Pinpoint the cell where the given text exists, returning its (x, y) midpoint coordinate. 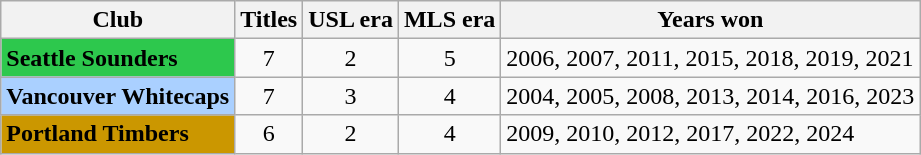
USL era (351, 20)
5 (449, 58)
Titles (269, 20)
Seattle Sounders (118, 58)
Portland Timbers (118, 134)
6 (269, 134)
Vancouver Whitecaps (118, 96)
2004, 2005, 2008, 2013, 2014, 2016, 2023 (710, 96)
2009, 2010, 2012, 2017, 2022, 2024 (710, 134)
Club (118, 20)
3 (351, 96)
MLS era (449, 20)
Years won (710, 20)
2006, 2007, 2011, 2015, 2018, 2019, 2021 (710, 58)
